Output the (x, y) coordinate of the center of the cell containing the given text.  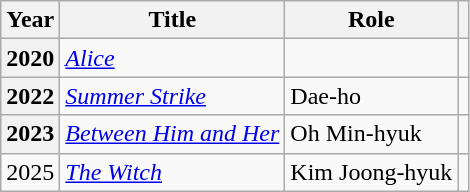
Summer Strike (172, 96)
Alice (172, 58)
Title (172, 20)
2023 (30, 134)
2022 (30, 96)
2025 (30, 172)
Dae-ho (372, 96)
Role (372, 20)
The Witch (172, 172)
Kim Joong-hyuk (372, 172)
Oh Min-hyuk (372, 134)
2020 (30, 58)
Between Him and Her (172, 134)
Year (30, 20)
